Locate the cell with the specified text and output its [x, y] center coordinate. 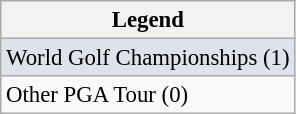
World Golf Championships (1) [148, 58]
Legend [148, 20]
Other PGA Tour (0) [148, 95]
